Capture the cell that displays the provided text and extract its (X, Y) central coordinate. 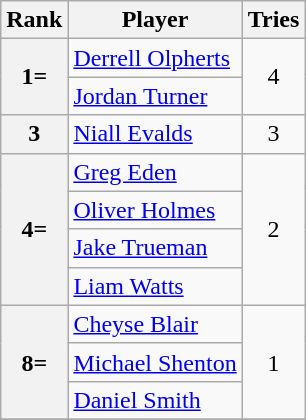
Niall Evalds (155, 134)
Tries (274, 20)
Player (155, 20)
4= (34, 229)
Cheyse Blair (155, 324)
Jake Trueman (155, 248)
Jordan Turner (155, 96)
Daniel Smith (155, 400)
1= (34, 77)
Oliver Holmes (155, 210)
4 (274, 77)
Rank (34, 20)
Michael Shenton (155, 362)
1 (274, 362)
8= (34, 362)
2 (274, 229)
Liam Watts (155, 286)
Greg Eden (155, 172)
Derrell Olpherts (155, 58)
